Return the (X, Y) coordinate for the center point of the cell that contains the specified text.  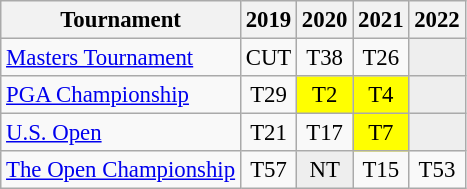
2022 (437, 20)
T57 (268, 170)
T7 (381, 133)
T21 (268, 133)
PGA Championship (121, 95)
CUT (268, 58)
2020 (325, 20)
NT (325, 170)
T53 (437, 170)
T4 (381, 95)
Masters Tournament (121, 58)
2021 (381, 20)
T15 (381, 170)
T38 (325, 58)
T2 (325, 95)
U.S. Open (121, 133)
The Open Championship (121, 170)
T17 (325, 133)
T26 (381, 58)
T29 (268, 95)
2019 (268, 20)
Tournament (121, 20)
